Identify which cell holds the provided text, then report its [X, Y] central coordinate. 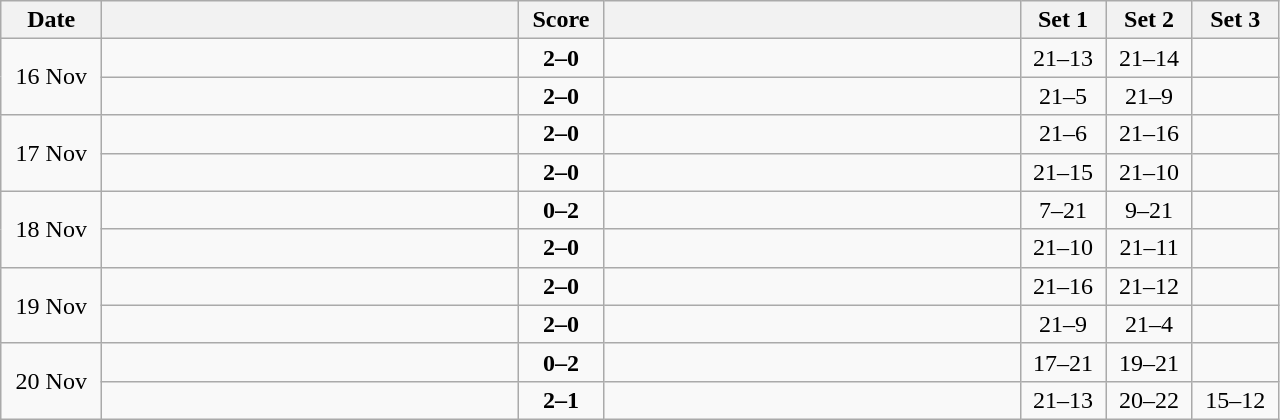
9–21 [1149, 210]
21–15 [1063, 172]
2–1 [561, 400]
21–14 [1149, 58]
18 Nov [52, 229]
21–4 [1149, 324]
20–22 [1149, 400]
19 Nov [52, 305]
Set 2 [1149, 20]
21–5 [1063, 96]
Score [561, 20]
Set 3 [1235, 20]
20 Nov [52, 381]
21–12 [1149, 286]
Date [52, 20]
21–11 [1149, 248]
7–21 [1063, 210]
Set 1 [1063, 20]
17–21 [1063, 362]
17 Nov [52, 153]
21–6 [1063, 134]
16 Nov [52, 77]
15–12 [1235, 400]
19–21 [1149, 362]
